Return [x, y] of the center of cell containing provided text 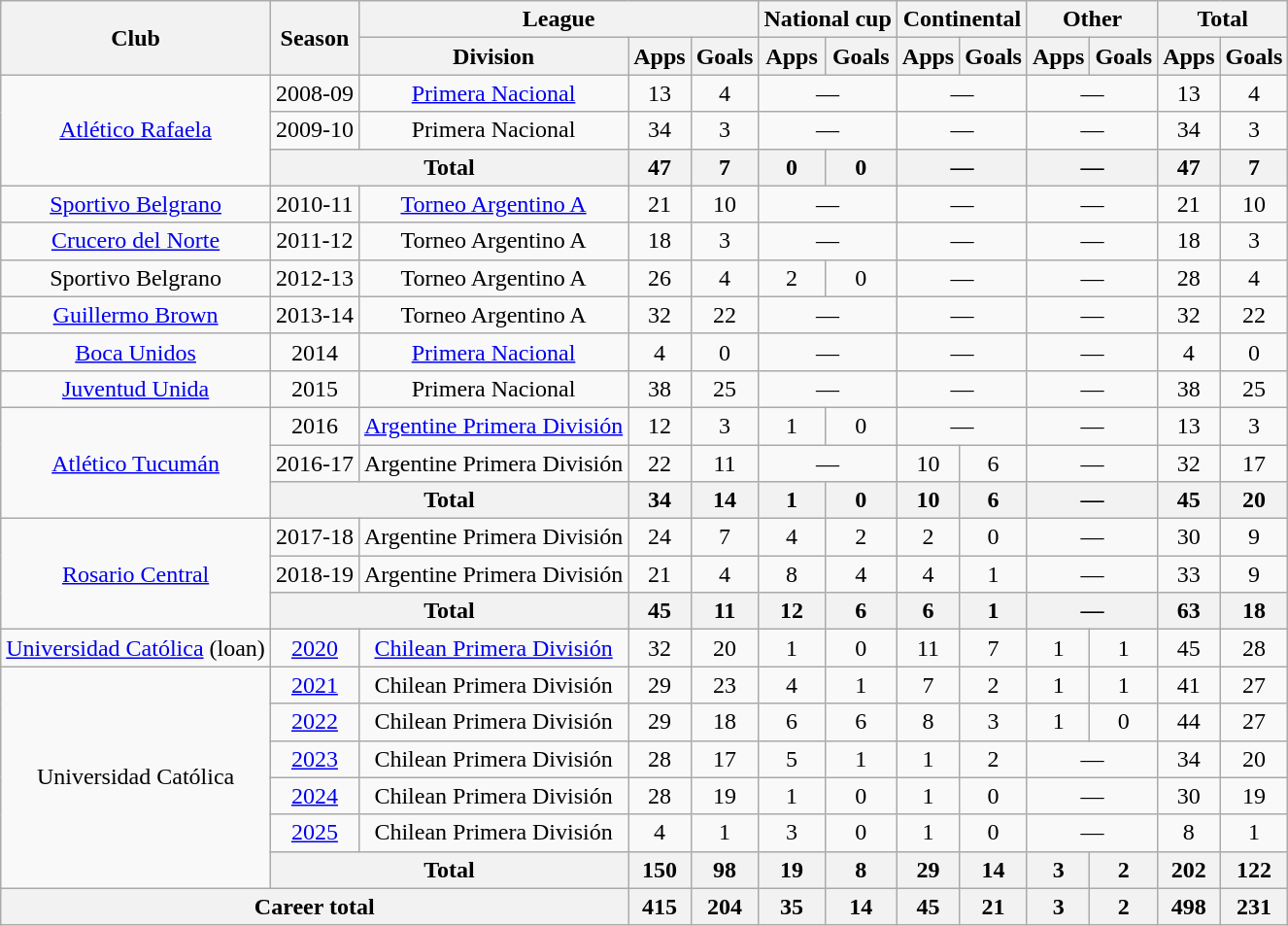
2021 [315, 685]
Atlético Tucumán [136, 463]
Guillermo Brown [136, 315]
2018-19 [315, 574]
498 [1189, 907]
Juventud Unida [136, 389]
Division [493, 56]
5 [792, 759]
Universidad Católica [136, 777]
26 [660, 278]
231 [1254, 907]
2008-09 [315, 93]
2014 [315, 352]
National cup [828, 19]
2012-13 [315, 278]
122 [1254, 870]
2010-11 [315, 204]
2025 [315, 833]
Boca Unidos [136, 352]
Career total [315, 907]
2013-14 [315, 315]
33 [1189, 574]
23 [725, 685]
2016-17 [315, 463]
2022 [315, 722]
98 [725, 870]
2024 [315, 796]
2015 [315, 389]
2017-18 [315, 537]
Universidad Católica (loan) [136, 648]
Other [1092, 19]
Continental [962, 19]
204 [725, 907]
2020 [315, 648]
63 [1189, 611]
2009-10 [315, 130]
2023 [315, 759]
Crucero del Norte [136, 241]
44 [1189, 722]
Club [136, 38]
Rosario Central [136, 574]
2011-12 [315, 241]
Season [315, 38]
24 [660, 537]
2016 [315, 426]
League [558, 19]
150 [660, 870]
202 [1189, 870]
415 [660, 907]
35 [792, 907]
Atlético Rafaela [136, 130]
41 [1189, 685]
